Provide the (X, Y) coordinate of the cell's center where the given text is located.  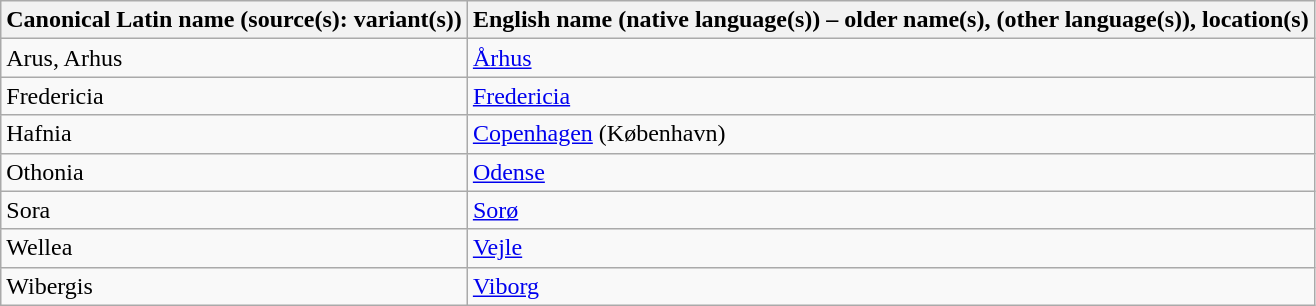
Vejle (890, 248)
Århus (890, 58)
English name (native language(s)) – older name(s), (other language(s)), location(s) (890, 20)
Odense (890, 172)
Wibergis (234, 286)
Canonical Latin name (source(s): variant(s)) (234, 20)
Copenhagen (København) (890, 134)
Sora (234, 210)
Othonia (234, 172)
Sorø (890, 210)
Wellea (234, 248)
Viborg (890, 286)
Arus, Arhus (234, 58)
Hafnia (234, 134)
